Pinpoint the cell where the given text exists, returning its (X, Y) midpoint coordinate. 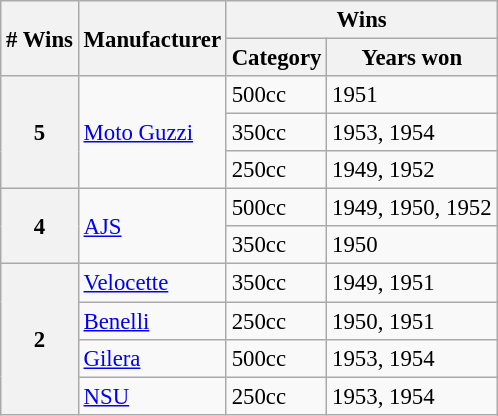
Category (276, 58)
Years won (412, 58)
1949, 1951 (412, 283)
1949, 1950, 1952 (412, 208)
1951 (412, 95)
5 (40, 132)
Benelli (152, 321)
1950, 1951 (412, 321)
Wins (361, 20)
4 (40, 226)
1949, 1952 (412, 170)
Gilera (152, 358)
NSU (152, 396)
# Wins (40, 38)
1950 (412, 245)
Moto Guzzi (152, 132)
AJS (152, 226)
2 (40, 339)
Velocette (152, 283)
Manufacturer (152, 38)
